Output the [x, y] coordinate of the center of the cell containing the given text.  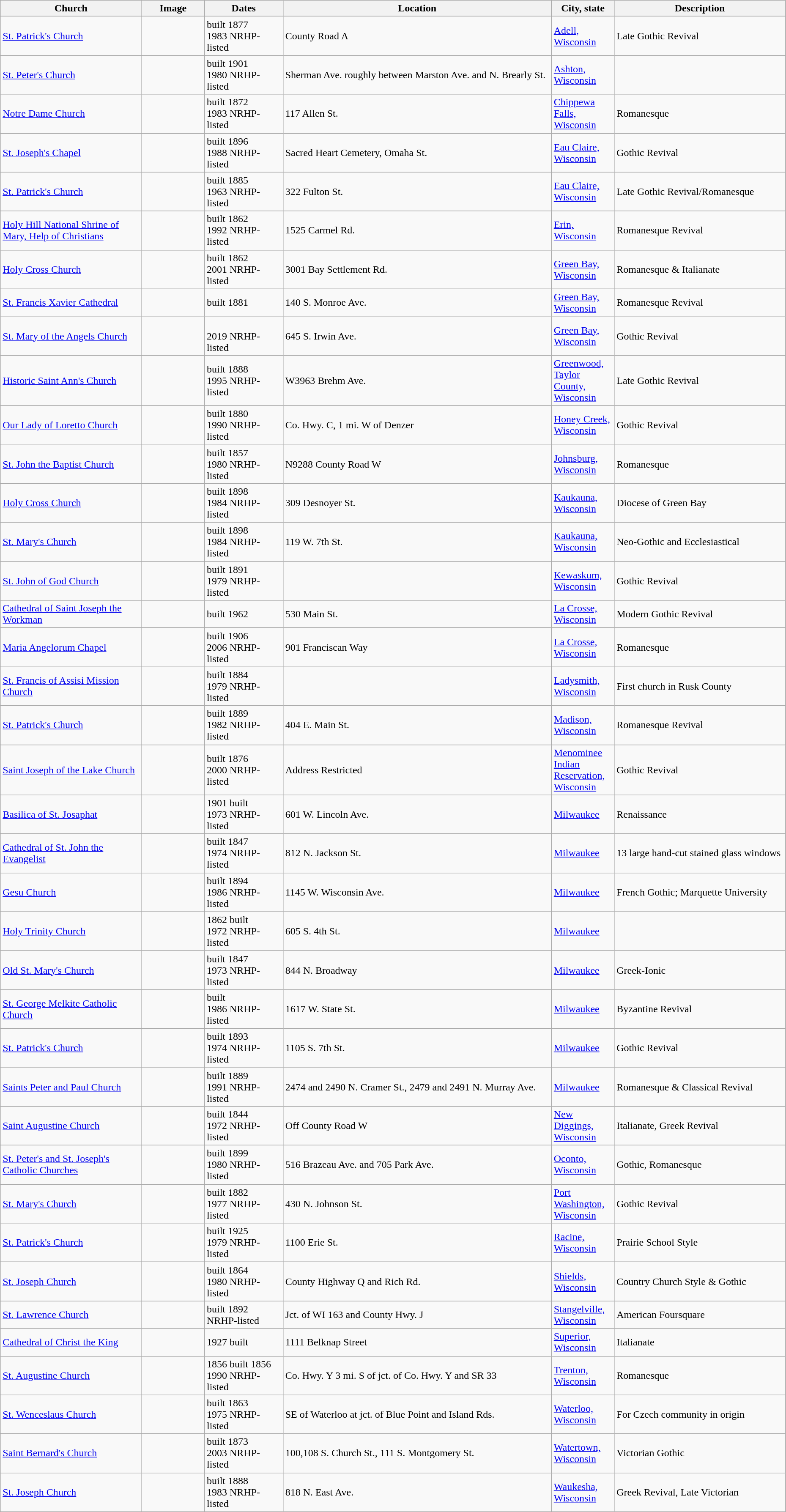
St. Wenceslaus Church [71, 1414]
1145 W. Wisconsin Ave. [417, 892]
Dates [244, 8]
Diocese of Green Bay [700, 503]
SE of Waterloo at jct. of Blue Point and Island Rds. [417, 1414]
Kewaskum, Wisconsin [583, 581]
built 18881983 NRHP-listed [244, 1492]
Cathedral of Christ the King [71, 1342]
1617 W. State St. [417, 1009]
Italianate [700, 1342]
Saint Bernard's Church [71, 1453]
1856 built 18561990 NRHP-listed [244, 1375]
W3963 Brehm Ave. [417, 381]
Co. Hwy. Y 3 mi. S of jct. of Co. Hwy. Y and SR 33 [417, 1375]
Address Restricted [417, 770]
Johnsburg, Wisconsin [583, 464]
built 18762000 NRHP-listed [244, 770]
built 1892 NRHP-listed [244, 1315]
516 Brazeau Ave. and 705 Park Ave. [417, 1165]
Neo-Gothic and Ecclesiastical [700, 542]
First church in Rusk County [700, 686]
Sacred Heart Cemetery, Omaha St. [417, 153]
French Gothic; Marquette University [700, 892]
Superior, Wisconsin [583, 1342]
built 18471974 NRHP-listed [244, 853]
St. Mary of the Angels Church [71, 336]
built 18821977 NRHP-listed [244, 1204]
Holy Hill National Shrine of Mary, Help of Christians [71, 230]
built 18732003 NRHP-listed [244, 1453]
Byzantine Revival [700, 1009]
St. Lawrence Church [71, 1315]
Image [173, 8]
Watertown, Wisconsin [583, 1453]
530 Main St. [417, 614]
built 18851963 NRHP-listed [244, 192]
Prairie School Style [700, 1243]
Old St. Mary's Church [71, 970]
built 18721983 NRHP-listed [244, 114]
City, state [583, 8]
St. Francis of Assisi Mission Church [71, 686]
404 E. Main St. [417, 725]
645 S. Irwin Ave. [417, 336]
Trenton, Wisconsin [583, 1375]
Romanesque & Classical Revival [700, 1087]
Romanesque & Italianate [700, 269]
Gothic, Romanesque [700, 1165]
812 N. Jackson St. [417, 853]
built 18941986 NRHP-listed [244, 892]
Notre Dame Church [71, 114]
Racine, Wisconsin [583, 1243]
Saint Augustine Church [71, 1126]
Madison, Wisconsin [583, 725]
Church [71, 8]
Holy Trinity Church [71, 931]
1927 built [244, 1342]
Italianate, Greek Revival [700, 1126]
New Diggings, Wisconsin [583, 1126]
Chippewa Falls, Wisconsin [583, 114]
Sherman Ave. roughly between Marston Ave. and N. Brearly St. [417, 75]
Cathedral of Saint Joseph the Workman [71, 614]
Oconto, Wisconsin [583, 1165]
140 S. Monroe Ave. [417, 303]
Greenwood, Taylor County, Wisconsin [583, 381]
1105 S. 7th St. [417, 1048]
100,108 S. Church St., 111 S. Montgomery St. [417, 1453]
built 18441972 NRHP-listed [244, 1126]
1901 built 1973 NRHP-listed [244, 814]
3001 Bay Settlement Rd. [417, 269]
built 18841979 NRHP-listed [244, 686]
Stangelville, Wisconsin [583, 1315]
St. George Melkite Catholic Church [71, 1009]
Waterloo, Wisconsin [583, 1414]
built 18471973 NRHP-listed [244, 970]
For Czech community in origin [700, 1414]
Victorian Gothic [700, 1453]
Maria Angelorum Chapel [71, 647]
Saints Peter and Paul Church [71, 1087]
Country Church Style & Gothic [700, 1282]
605 S. 4th St. [417, 931]
built 18631975 NRHP-listed [244, 1414]
built 18911979 NRHP-listed [244, 581]
American Foursquare [700, 1315]
built 18931974 NRHP-listed [244, 1048]
1100 Erie St. [417, 1243]
Port Washington, Wisconsin [583, 1204]
St. John the Baptist Church [71, 464]
Ladysmith, Wisconsin [583, 686]
Co. Hwy. C, 1 mi. W of Denzer [417, 425]
County Highway Q and Rich Rd. [417, 1282]
St. Augustine Church [71, 1375]
117 Allen St. [417, 114]
Renaissance [700, 814]
built 18881995 NRHP-listed [244, 381]
County Road A [417, 36]
built 18891982 NRHP-listed [244, 725]
Menominee Indian Reservation, Wisconsin [583, 770]
2474 and 2490 N. Cramer St., 2479 and 2491 N. Murray Ave. [417, 1087]
St. John of God Church [71, 581]
built 18991980 NRHP-listed [244, 1165]
430 N. Johnson St. [417, 1204]
Erin, Wisconsin [583, 230]
built 18622001 NRHP-listed [244, 269]
Our Lady of Loretto Church [71, 425]
built 18801990 NRHP-listed [244, 425]
Description [700, 8]
Waukesha, Wisconsin [583, 1492]
built 19011980 NRHP-listed [244, 75]
844 N. Broadway [417, 970]
Greek-Ionic [700, 970]
Off County Road W [417, 1126]
Ashton, Wisconsin [583, 75]
Saint Joseph of the Lake Church [71, 770]
322 Fulton St. [417, 192]
built 18961988 NRHP-listed [244, 153]
Historic Saint Ann's Church [71, 381]
901 Franciscan Way [417, 647]
built 18571980 NRHP-listed [244, 464]
601 W. Lincoln Ave. [417, 814]
Location [417, 8]
built 1986 NRHP-listed [244, 1009]
309 Desnoyer St. [417, 503]
Shields, Wisconsin [583, 1282]
2019 NRHP-listed [244, 336]
Greek Revival, Late Victorian [700, 1492]
1111 Belknap Street [417, 1342]
built 18891991 NRHP-listed [244, 1087]
built 1962 [244, 614]
Modern Gothic Revival [700, 614]
St. Joseph's Chapel [71, 153]
Basilica of St. Josaphat [71, 814]
built 18771983 NRHP-listed [244, 36]
13 large hand-cut stained glass windows [700, 853]
Jct. of WI 163 and County Hwy. J [417, 1315]
1862 built1972 NRHP-listed [244, 931]
Late Gothic Revival/Romanesque [700, 192]
St. Peter's Church [71, 75]
built 19062006 NRHP-listed [244, 647]
built 19251979 NRHP-listed [244, 1243]
St. Francis Xavier Cathedral [71, 303]
818 N. East Ave. [417, 1492]
Adell, Wisconsin [583, 36]
1525 Carmel Rd. [417, 230]
119 W. 7th St. [417, 542]
built 18621992 NRHP-listed [244, 230]
N9288 County Road W [417, 464]
Cathedral of St. John the Evangelist [71, 853]
Honey Creek, Wisconsin [583, 425]
built 1881 [244, 303]
St. Peter's and St. Joseph's Catholic Churches [71, 1165]
Gesu Church [71, 892]
built 18641980 NRHP-listed [244, 1282]
